Detect which cell encompasses the target text, then output its [X, Y] center coordinate. 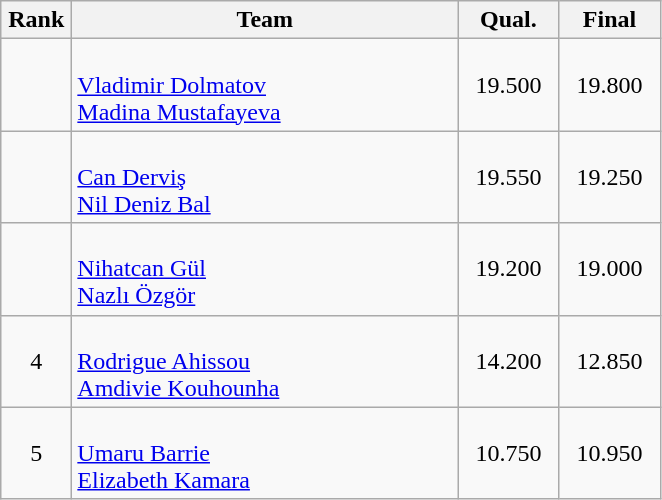
Can DervişNil Deniz Bal [265, 177]
Umaru BarrieElizabeth Kamara [265, 453]
Rank [36, 20]
Final [610, 20]
19.550 [508, 177]
Qual. [508, 20]
4 [36, 361]
14.200 [508, 361]
10.750 [508, 453]
10.950 [610, 453]
19.000 [610, 269]
Rodrigue AhissouAmdivie Kouhounha [265, 361]
Vladimir DolmatovMadina Mustafayeva [265, 85]
12.850 [610, 361]
19.800 [610, 85]
19.200 [508, 269]
19.500 [508, 85]
Nihatcan GülNazlı Özgör [265, 269]
5 [36, 453]
Team [265, 20]
19.250 [610, 177]
